Find where the given text appears and provide that cell's center as [X, Y] coordinate. 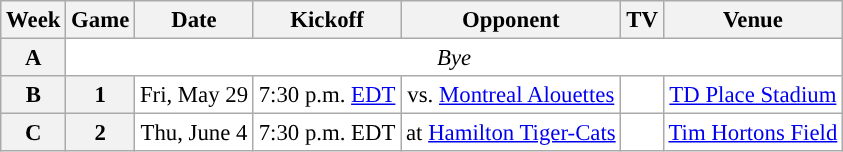
B [34, 95]
Date [194, 20]
Fri, May 29 [194, 95]
Week [34, 20]
TV [642, 20]
Kickoff [326, 20]
A [34, 58]
Venue [752, 20]
Tim Hortons Field [752, 133]
Thu, June 4 [194, 133]
Opponent [511, 20]
Bye [454, 58]
at Hamilton Tiger-Cats [511, 133]
TD Place Stadium [752, 95]
1 [100, 95]
2 [100, 133]
vs. Montreal Alouettes [511, 95]
C [34, 133]
Game [100, 20]
